Return [x, y] of the center of cell containing provided text 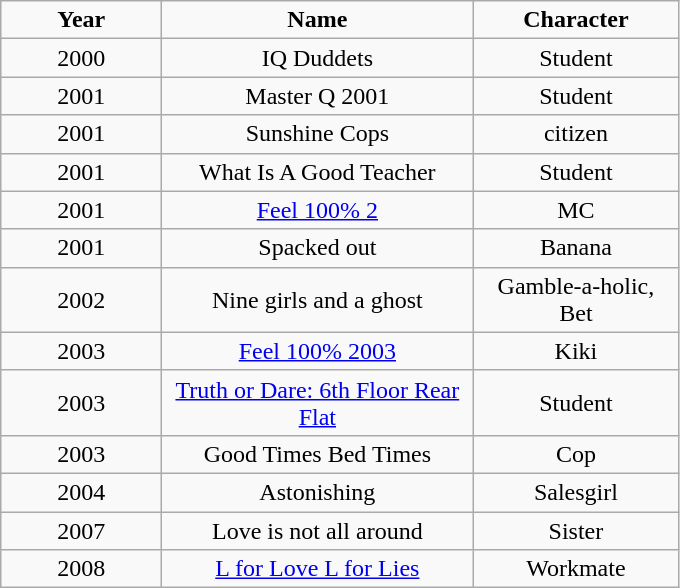
2004 [82, 492]
Feel 100% 2 [318, 210]
IQ Duddets [318, 58]
Workmate [576, 569]
Cop [576, 454]
Salesgirl [576, 492]
Feel 100% 2003 [318, 351]
Character [576, 20]
Sister [576, 531]
Kiki [576, 351]
What Is A Good Teacher [318, 172]
L for Love L for Lies [318, 569]
Year [82, 20]
Gamble-a-holic, Bet [576, 300]
2002 [82, 300]
Truth or Dare: 6th Floor Rear Flat [318, 402]
Sunshine Cops [318, 134]
Nine girls and a ghost [318, 300]
citizen [576, 134]
Name [318, 20]
Spacked out [318, 248]
2007 [82, 531]
MC [576, 210]
2000 [82, 58]
2008 [82, 569]
Banana [576, 248]
Good Times Bed Times [318, 454]
Love is not all around [318, 531]
Master Q 2001 [318, 96]
Astonishing [318, 492]
